Provide the (X, Y) coordinate of the cell's center where the given text is located.  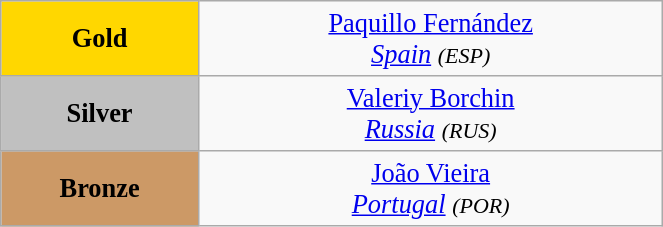
Paquillo FernándezSpain (ESP) (430, 38)
Valeriy BorchinRussia (RUS) (430, 112)
Gold (100, 38)
Silver (100, 112)
João VieiraPortugal (POR) (430, 188)
Bronze (100, 188)
